Provide the (x, y) coordinate of the cell's center where the given text is located.  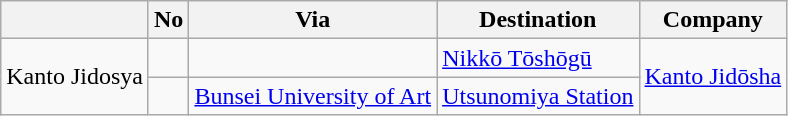
Bunsei University of Art (313, 96)
Utsunomiya Station (538, 96)
Company (713, 20)
Kanto Jidōsha (713, 77)
Via (313, 20)
Destination (538, 20)
Nikkō Tōshōgū (538, 58)
No (168, 20)
Kanto Jidosya (75, 77)
